Capture the cell that displays the provided text and extract its [x, y] central coordinate. 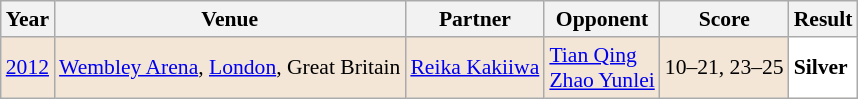
10–21, 23–25 [724, 68]
Result [824, 19]
Wembley Arena, London, Great Britain [230, 68]
2012 [28, 68]
Score [724, 19]
Silver [824, 68]
Partner [474, 19]
Opponent [602, 19]
Tian Qing Zhao Yunlei [602, 68]
Venue [230, 19]
Year [28, 19]
Reika Kakiiwa [474, 68]
